Scan for the cell matching the given text and deliver its [x, y] coordinate at center. 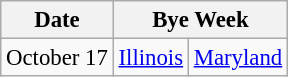
Maryland [238, 58]
Bye Week [200, 20]
Date [57, 20]
October 17 [57, 58]
Illinois [150, 58]
